Determine the (x, y) coordinate at the center of the cell enclosing the given text.  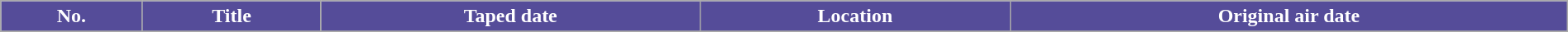
Taped date (510, 16)
Location (855, 16)
Title (232, 16)
Original air date (1289, 16)
No. (71, 16)
